Find where the given text appears and provide that cell's center as [x, y] coordinate. 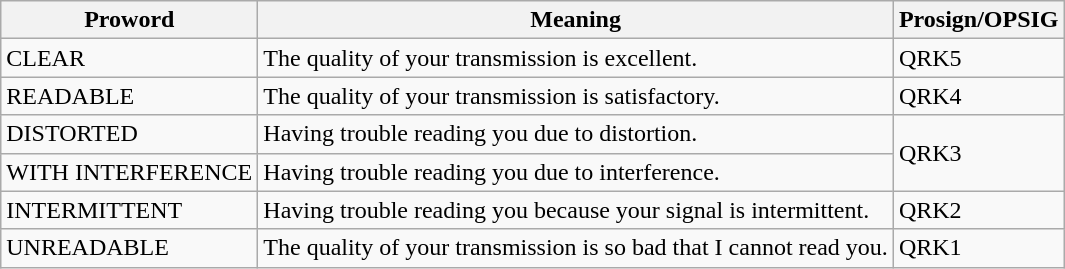
Meaning [576, 20]
Having trouble reading you because your signal is intermittent. [576, 210]
INTERMITTENT [130, 210]
QRK2 [978, 210]
QRK5 [978, 58]
QRK3 [978, 153]
The quality of your transmission is satisfactory. [576, 96]
WITH INTERFERENCE [130, 172]
Having trouble reading you due to distortion. [576, 134]
The quality of your transmission is so bad that I cannot read you. [576, 248]
UNREADABLE [130, 248]
QRK4 [978, 96]
READABLE [130, 96]
Having trouble reading you due to interference. [576, 172]
The quality of your transmission is excellent. [576, 58]
Proword [130, 20]
DISTORTED [130, 134]
Prosign/OPSIG [978, 20]
CLEAR [130, 58]
QRK1 [978, 248]
